Search for the cell housing the specified text and yield its [x, y] center coordinate. 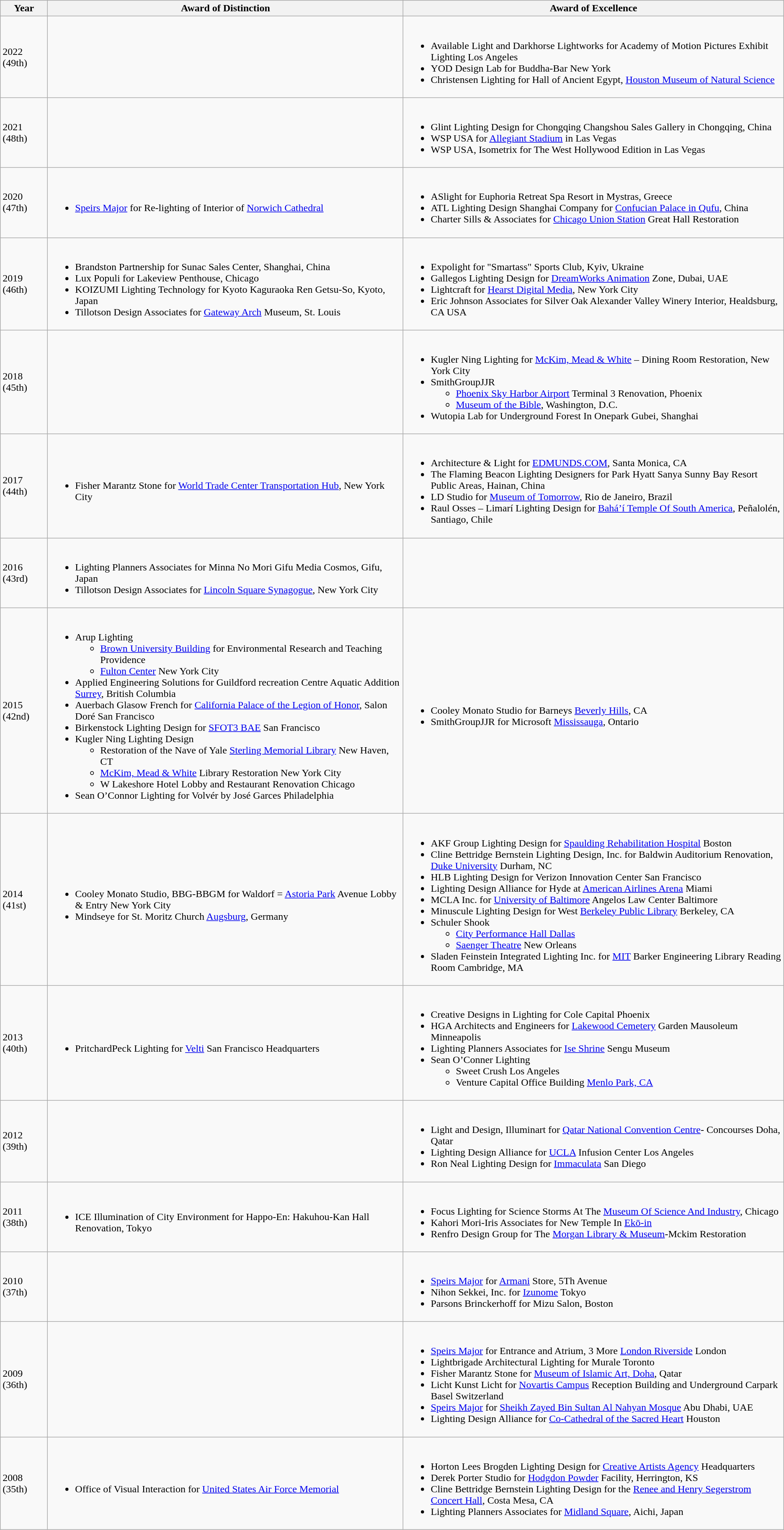
Speirs Major for Re-lighting of Interior of Norwich Cathedral [225, 203]
2022 (49th) [24, 57]
2010 (37th) [24, 1287]
2016 (43rd) [24, 573]
2012 (39th) [24, 1141]
Award of Distinction [225, 8]
2013 (40th) [24, 1043]
2017 (44th) [24, 486]
Office of Visual Interaction for United States Air Force Memorial [225, 1484]
Cooley Monato Studio, BBG-BBGM for Waldorf = Astoria Park Avenue Lobby & Entry New York CityMindseye for St. Moritz Church Augsburg, Germany [225, 899]
2020 (47th) [24, 203]
2021 (48th) [24, 132]
Lighting Planners Associates for Minna No Mori Gifu Media Cosmos, Gifu, JapanTillotson Design Associates for Lincoln Square Synagogue, New York City [225, 573]
Speirs Major for Armani Store, 5Th AvenueNihon Sekkei, Inc. for Izunome TokyoParsons Brinckerhoff for Mizu Salon, Boston [593, 1287]
Fisher Marantz Stone for World Trade Center Transportation Hub, New York City [225, 486]
Cooley Monato Studio for Barneys Beverly Hills, CASmithGroupJJR for Microsoft Mississauga, Ontario [593, 710]
Award of Excellence [593, 8]
ICE Illumination of City Environment for Happo-En: Hakuhou-Kan Hall Renovation, Tokyo [225, 1217]
2018 (45th) [24, 382]
2019 (46th) [24, 284]
2014 (41st) [24, 899]
Year [24, 8]
2015 (42nd) [24, 710]
2009 (36th) [24, 1380]
2008 (35th) [24, 1484]
PritchardPeck Lighting for Velti San Francisco Headquarters [225, 1043]
2011 (38th) [24, 1217]
